Find where the given text appears and provide that cell's center as (x, y) coordinate. 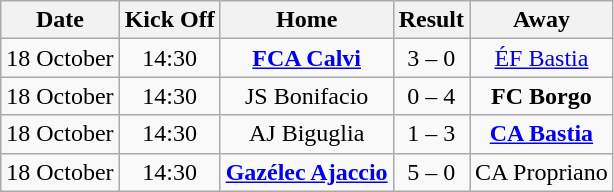
Result (431, 20)
Kick Off (170, 20)
Gazélec Ajaccio (306, 172)
CA Bastia (542, 134)
0 – 4 (431, 96)
Home (306, 20)
Away (542, 20)
AJ Biguglia (306, 134)
CA Propriano (542, 172)
ÉF Bastia (542, 58)
3 – 0 (431, 58)
1 – 3 (431, 134)
5 – 0 (431, 172)
FC Borgo (542, 96)
JS Bonifacio (306, 96)
FCA Calvi (306, 58)
Date (60, 20)
